Extract the [X, Y] coordinate from the center of the cell holding the provided text.  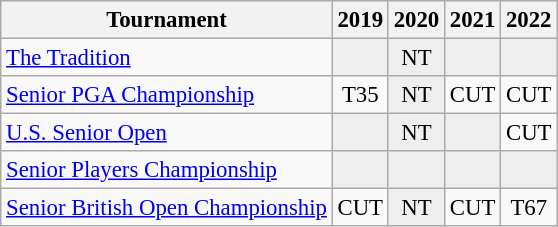
2020 [416, 20]
The Tradition [166, 58]
2022 [529, 20]
Tournament [166, 20]
T67 [529, 208]
2021 [472, 20]
2019 [360, 20]
Senior British Open Championship [166, 208]
T35 [360, 95]
U.S. Senior Open [166, 133]
Senior PGA Championship [166, 95]
Senior Players Championship [166, 170]
